From the cell containing the given text, extract its center point as (X, Y) coordinate. 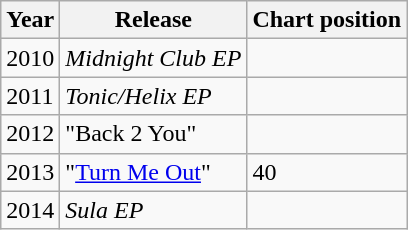
"Back 2 You" (154, 134)
2012 (30, 134)
Tonic/Helix EP (154, 96)
2013 (30, 172)
Chart position (327, 20)
"Turn Me Out" (154, 172)
Year (30, 20)
2014 (30, 210)
Release (154, 20)
2010 (30, 58)
2011 (30, 96)
40 (327, 172)
Midnight Club EP (154, 58)
Sula EP (154, 210)
